Locate the cell with the specified text and output its (x, y) center coordinate. 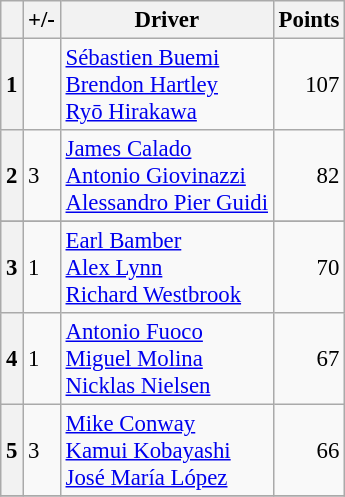
67 (308, 359)
Earl Bamber Alex Lynn Richard Westbrook (166, 268)
82 (308, 176)
4 (12, 359)
66 (308, 451)
Driver (166, 20)
James Calado Antonio Giovinazzi Alessandro Pier Guidi (166, 176)
107 (308, 85)
Antonio Fuoco Miguel Molina Nicklas Nielsen (166, 359)
Sébastien Buemi Brendon Hartley Ryō Hirakawa (166, 85)
2 (12, 176)
70 (308, 268)
+/- (42, 20)
Mike Conway Kamui Kobayashi José María López (166, 451)
Points (308, 20)
5 (12, 451)
